From the cell containing the given text, extract its center point as (X, Y) coordinate. 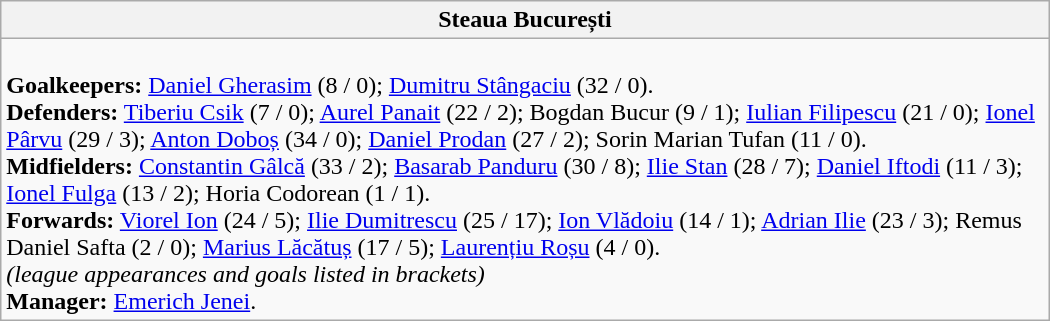
Steaua București (525, 20)
